Scan for the cell matching the given text and deliver its [X, Y] coordinate at center. 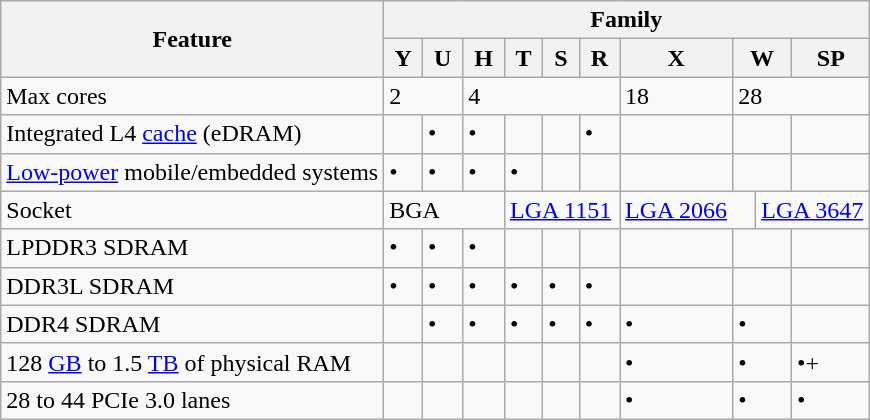
H [484, 58]
Integrated L4 cache (eDRAM) [192, 134]
LGA 1151 [562, 210]
X [676, 58]
LGA 2066 [688, 210]
28 [801, 96]
T [524, 58]
S [561, 58]
Feature [192, 39]
Y [404, 58]
LPDDR3 SDRAM [192, 248]
BGA [444, 210]
Family [626, 20]
R [599, 58]
DDR3L SDRAM [192, 286]
Low-power mobile/embedded systems [192, 172]
128 GB to 1.5 TB of physical RAM [192, 362]
DDR4 SDRAM [192, 324]
W [762, 58]
U [442, 58]
18 [676, 96]
4 [542, 96]
LGA 3647 [812, 210]
2 [424, 96]
Max cores [192, 96]
28 to 44 PCIe 3.0 lanes [192, 400]
SP [830, 58]
•+ [830, 362]
Socket [192, 210]
